Locate the cell with the specified text and output its (x, y) center coordinate. 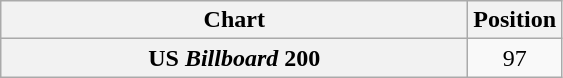
97 (515, 58)
Chart (234, 20)
Position (515, 20)
US Billboard 200 (234, 58)
